Scan for the cell matching the given text and deliver its [X, Y] coordinate at center. 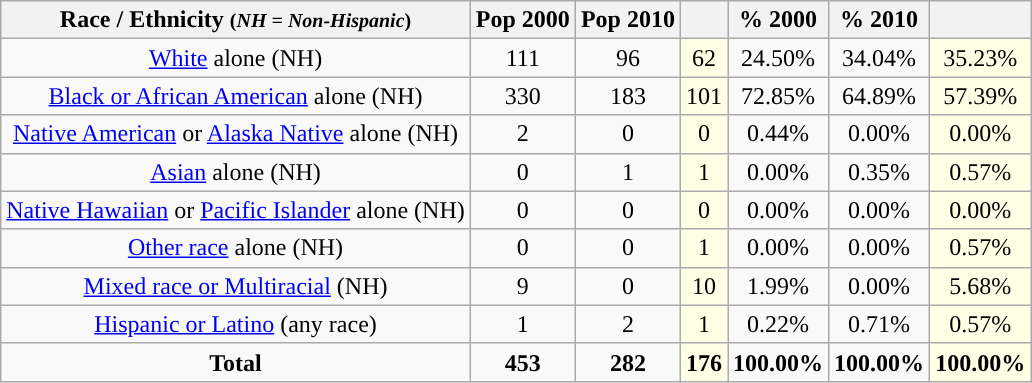
Race / Ethnicity (NH = Non-Hispanic) [236, 20]
330 [522, 96]
Native American or Alaska Native alone (NH) [236, 134]
0.71% [880, 324]
0.44% [778, 134]
453 [522, 362]
62 [704, 58]
176 [704, 362]
64.89% [880, 96]
0.35% [880, 172]
282 [628, 362]
Pop 2010 [628, 20]
111 [522, 58]
35.23% [980, 58]
Black or African American alone (NH) [236, 96]
34.04% [880, 58]
Mixed race or Multiracial (NH) [236, 286]
57.39% [980, 96]
72.85% [778, 96]
Asian alone (NH) [236, 172]
183 [628, 96]
White alone (NH) [236, 58]
9 [522, 286]
% 2000 [778, 20]
Hispanic or Latino (any race) [236, 324]
Pop 2000 [522, 20]
Other race alone (NH) [236, 248]
% 2010 [880, 20]
1.99% [778, 286]
10 [704, 286]
101 [704, 96]
Total [236, 362]
24.50% [778, 58]
5.68% [980, 286]
96 [628, 58]
0.22% [778, 324]
Native Hawaiian or Pacific Islander alone (NH) [236, 210]
